Identify which cell holds the provided text, then report its (X, Y) central coordinate. 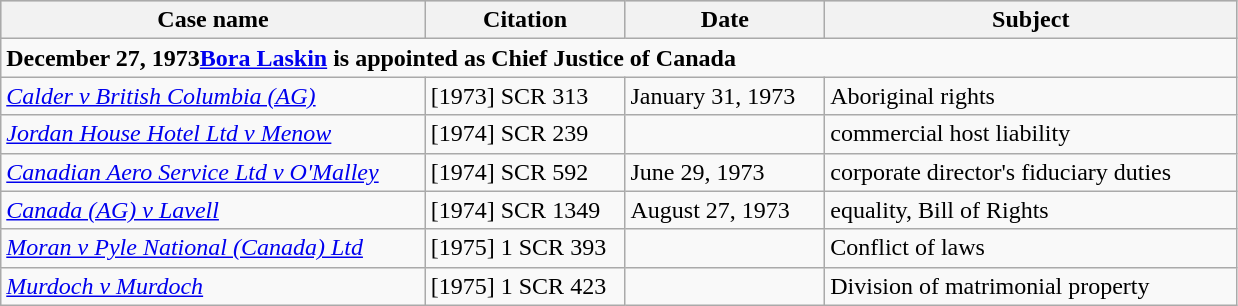
[1974] SCR 1349 (525, 210)
[1973] SCR 313 (525, 96)
[1975] 1 SCR 423 (525, 286)
corporate director's fiduciary duties (1031, 172)
[1975] 1 SCR 393 (525, 248)
Moran v Pyle National (Canada) Ltd (213, 248)
Canadian Aero Service Ltd v O'Malley (213, 172)
Conflict of laws (1031, 248)
[1974] SCR 592 (525, 172)
June 29, 1973 (725, 172)
Aboriginal rights (1031, 96)
Division of matrimonial property (1031, 286)
Date (725, 20)
Jordan House Hotel Ltd v Menow (213, 134)
Canada (AG) v Lavell (213, 210)
Calder v British Columbia (AG) (213, 96)
equality, Bill of Rights (1031, 210)
December 27, 1973Bora Laskin is appointed as Chief Justice of Canada (619, 58)
Murdoch v Murdoch (213, 286)
Subject (1031, 20)
[1974] SCR 239 (525, 134)
August 27, 1973 (725, 210)
January 31, 1973 (725, 96)
Case name (213, 20)
commercial host liability (1031, 134)
Citation (525, 20)
